Scan for the cell matching the given text and deliver its (x, y) coordinate at center. 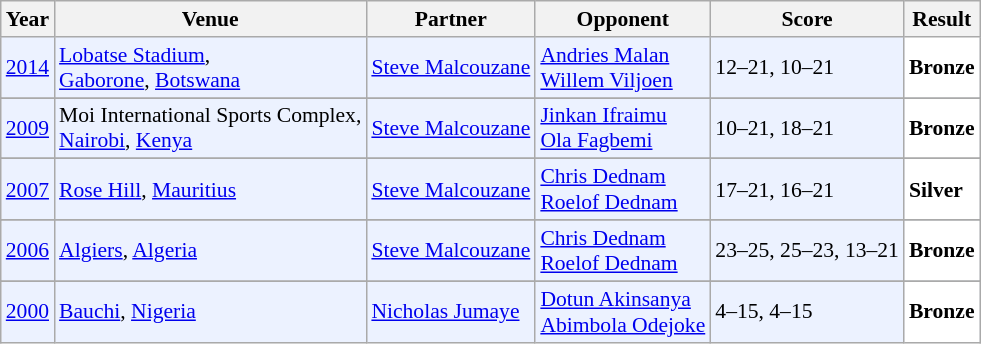
Moi International Sports Complex,Nairobi, Kenya (210, 128)
Nicholas Jumaye (450, 312)
Andries Malan Willem Viljoen (622, 68)
Jinkan Ifraimu Ola Fagbemi (622, 128)
Rose Hill, Mauritius (210, 190)
Partner (450, 19)
Year (28, 19)
23–25, 25–23, 13–21 (807, 250)
12–21, 10–21 (807, 68)
Dotun Akinsanya Abimbola Odejoke (622, 312)
Result (942, 19)
2006 (28, 250)
2000 (28, 312)
Algiers, Algeria (210, 250)
10–21, 18–21 (807, 128)
2009 (28, 128)
17–21, 16–21 (807, 190)
4–15, 4–15 (807, 312)
2014 (28, 68)
Venue (210, 19)
Score (807, 19)
Opponent (622, 19)
2007 (28, 190)
Lobatse Stadium,Gaborone, Botswana (210, 68)
Silver (942, 190)
Bauchi, Nigeria (210, 312)
